Return the (x, y) coordinate for the center point of the cell that contains the specified text.  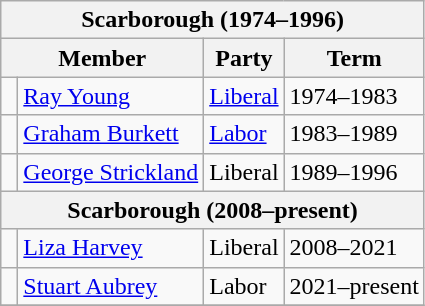
1989–1996 (354, 172)
2008–2021 (354, 248)
Member (102, 58)
Stuart Aubrey (111, 286)
2021–present (354, 286)
George Strickland (111, 172)
Scarborough (1974–1996) (213, 20)
1983–1989 (354, 134)
Liza Harvey (111, 248)
Term (354, 58)
Graham Burkett (111, 134)
Party (244, 58)
Ray Young (111, 96)
1974–1983 (354, 96)
Scarborough (2008–present) (213, 210)
